Output the (x, y) coordinate of the center of the cell containing the given text.  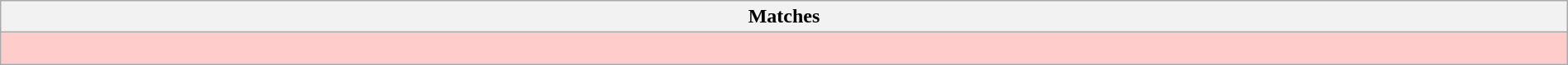
Matches (784, 17)
